Pinpoint the cell where the given text exists, returning its [x, y] midpoint coordinate. 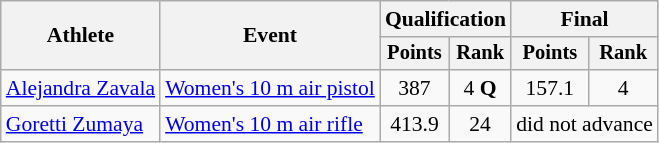
Event [270, 36]
157.1 [550, 88]
Alejandra Zavala [80, 88]
Final [584, 19]
4 Q [480, 88]
Women's 10 m air rifle [270, 124]
Athlete [80, 36]
Goretti Zumaya [80, 124]
4 [624, 88]
did not advance [584, 124]
413.9 [414, 124]
24 [480, 124]
Women's 10 m air pistol [270, 88]
387 [414, 88]
Qualification [446, 19]
